Search for the cell housing the specified text and yield its [X, Y] center coordinate. 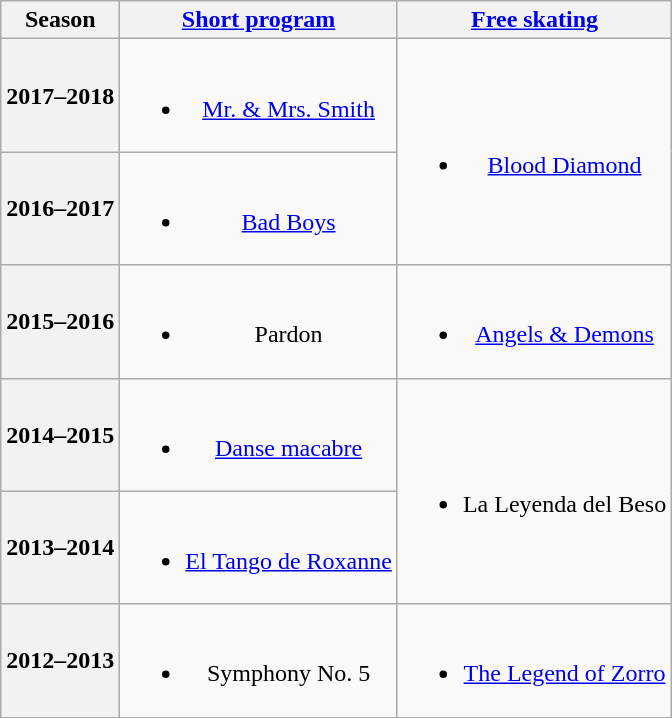
Danse macabre [259, 434]
The Legend of Zorro [534, 660]
El Tango de Roxanne [259, 548]
Symphony No. 5 [259, 660]
2016–2017 [60, 208]
Free skating [534, 20]
Bad Boys [259, 208]
2013–2014 [60, 548]
Mr. & Mrs. Smith [259, 96]
2014–2015 [60, 434]
La Leyenda del Beso [534, 491]
2012–2013 [60, 660]
Short program [259, 20]
Pardon [259, 322]
2017–2018 [60, 96]
Blood Diamond [534, 152]
2015–2016 [60, 322]
Season [60, 20]
Angels & Demons [534, 322]
